Find where the given text appears and provide that cell's center as [x, y] coordinate. 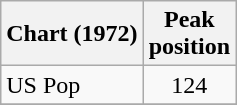
Chart (1972) [72, 34]
Peakposition [189, 34]
US Pop [72, 85]
124 [189, 85]
